Output the [X, Y] coordinate of the center of the cell containing the given text.  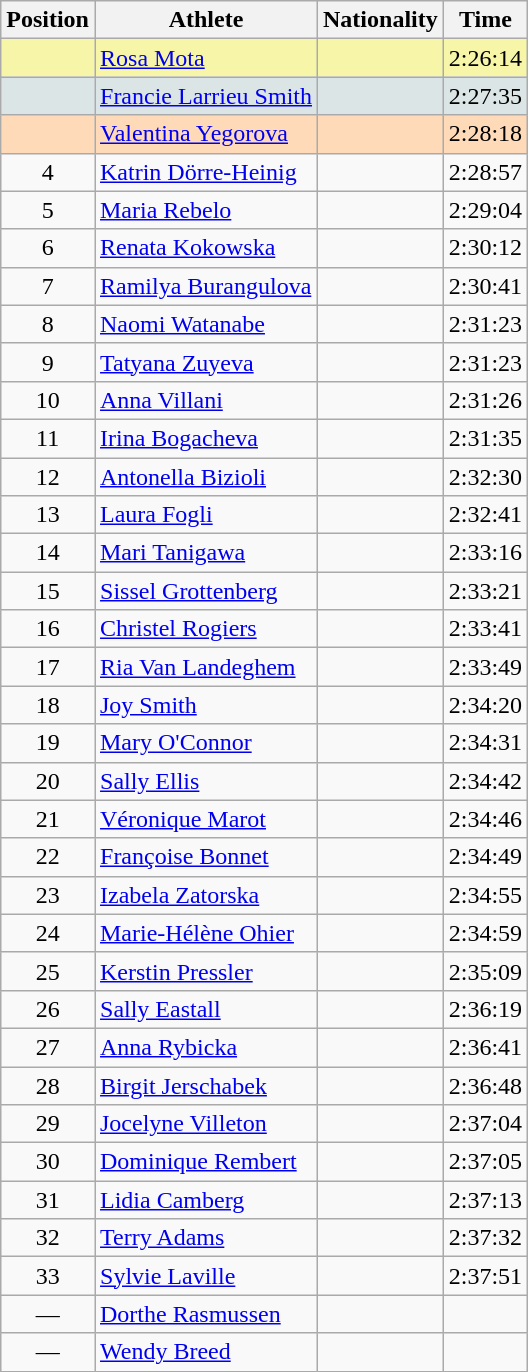
Christel Rogiers [206, 629]
2:36:48 [485, 1085]
Véronique Marot [206, 819]
2:27:35 [485, 96]
Anna Rybicka [206, 1047]
31 [48, 1200]
Jocelyne Villeton [206, 1124]
2:37:32 [485, 1238]
Naomi Watanabe [206, 324]
21 [48, 819]
20 [48, 781]
Mari Tanigawa [206, 553]
13 [48, 515]
Sylvie Laville [206, 1276]
14 [48, 553]
2:31:35 [485, 438]
10 [48, 400]
26 [48, 1009]
24 [48, 933]
17 [48, 667]
27 [48, 1047]
2:28:57 [485, 172]
Nationality [381, 20]
2:35:09 [485, 971]
Kerstin Pressler [206, 971]
Maria Rebelo [206, 210]
Ramilya Burangulova [206, 286]
2:36:41 [485, 1047]
19 [48, 743]
Francie Larrieu Smith [206, 96]
2:33:21 [485, 591]
2:34:46 [485, 819]
2:37:51 [485, 1276]
2:33:16 [485, 553]
2:36:19 [485, 1009]
2:37:13 [485, 1200]
18 [48, 705]
2:34:55 [485, 895]
8 [48, 324]
Sissel Grottenberg [206, 591]
Ria Van Landeghem [206, 667]
Anna Villani [206, 400]
2:29:04 [485, 210]
Rosa Mota [206, 58]
2:37:05 [485, 1162]
Sally Eastall [206, 1009]
33 [48, 1276]
Joy Smith [206, 705]
Françoise Bonnet [206, 857]
Lidia Camberg [206, 1200]
12 [48, 477]
Izabela Zatorska [206, 895]
2:30:41 [485, 286]
9 [48, 362]
Mary O'Connor [206, 743]
2:37:04 [485, 1124]
29 [48, 1124]
2:34:49 [485, 857]
25 [48, 971]
32 [48, 1238]
2:31:26 [485, 400]
30 [48, 1162]
2:32:41 [485, 515]
2:34:20 [485, 705]
2:34:59 [485, 933]
Time [485, 20]
11 [48, 438]
2:28:18 [485, 134]
16 [48, 629]
Birgit Jerschabek [206, 1085]
28 [48, 1085]
6 [48, 248]
15 [48, 591]
4 [48, 172]
2:33:41 [485, 629]
Irina Bogacheva [206, 438]
Tatyana Zuyeva [206, 362]
Valentina Yegorova [206, 134]
Athlete [206, 20]
Antonella Bizioli [206, 477]
Dorthe Rasmussen [206, 1314]
2:32:30 [485, 477]
Position [48, 20]
22 [48, 857]
2:34:42 [485, 781]
5 [48, 210]
Marie-Hélène Ohier [206, 933]
2:26:14 [485, 58]
Wendy Breed [206, 1352]
7 [48, 286]
Sally Ellis [206, 781]
Dominique Rembert [206, 1162]
Laura Fogli [206, 515]
2:30:12 [485, 248]
23 [48, 895]
2:33:49 [485, 667]
Terry Adams [206, 1238]
Katrin Dörre-Heinig [206, 172]
2:34:31 [485, 743]
Renata Kokowska [206, 248]
